Scan for the cell matching the given text and deliver its [x, y] coordinate at center. 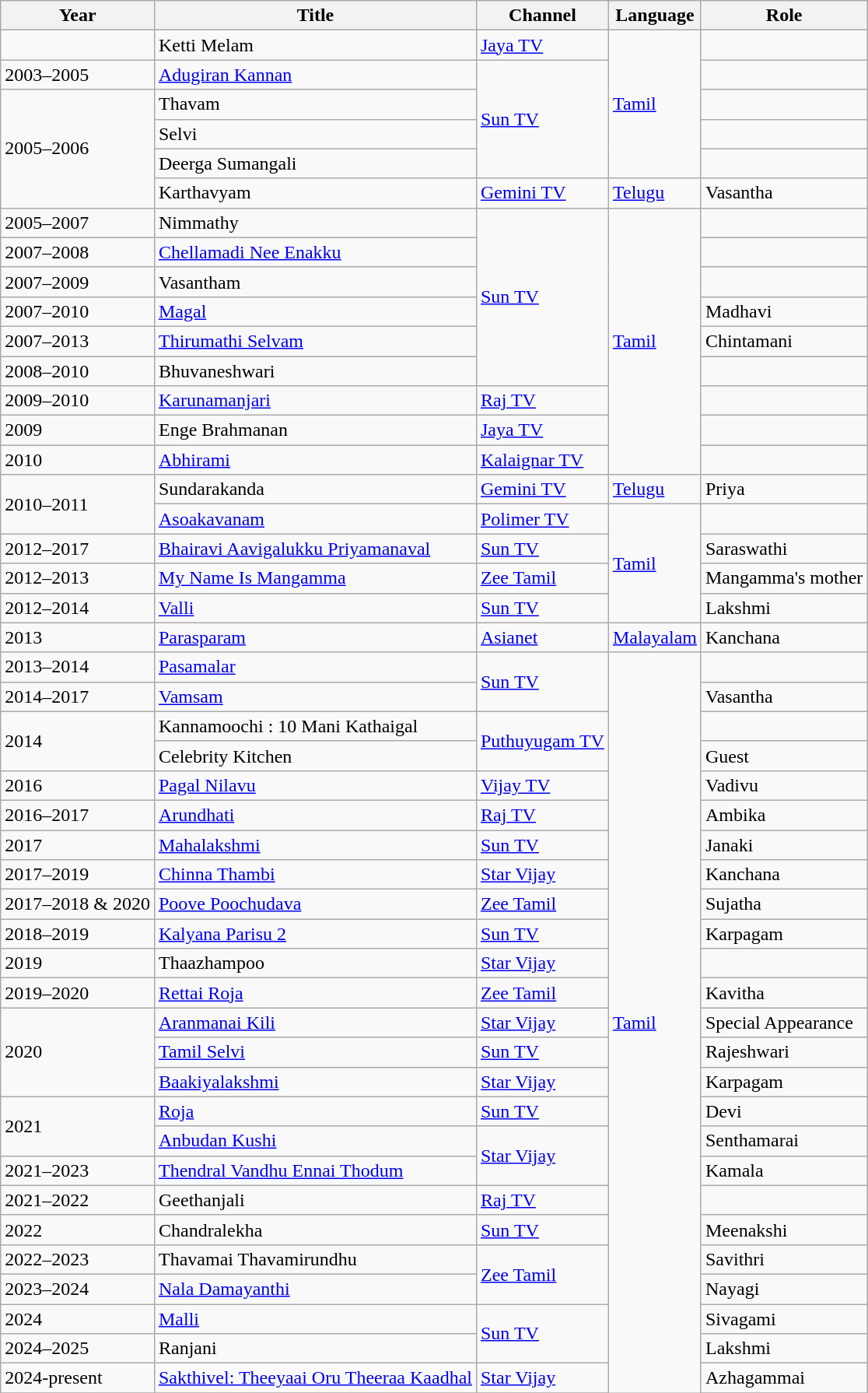
2022–2023 [78, 1259]
2021–2023 [78, 1170]
Karthavyam [315, 193]
Chellamadi Nee Enakku [315, 252]
2010 [78, 460]
2012–2017 [78, 549]
Arundhati [315, 815]
2007–2009 [78, 282]
2017–2019 [78, 875]
2009–2010 [78, 401]
Adugiran Kannan [315, 75]
Deerga Sumangali [315, 163]
2012–2013 [78, 578]
Rajeshwari [784, 1052]
Savithri [784, 1259]
Tamil Selvi [315, 1052]
Sakthivel: Theeyaai Oru Theeraa Kaadhal [315, 1378]
Vasantham [315, 282]
2010–2011 [78, 504]
Valli [315, 608]
Language [655, 16]
2012–2014 [78, 608]
Thaazhampoo [315, 963]
Karunamanjari [315, 401]
Chandralekha [315, 1230]
2022 [78, 1230]
Sivagami [784, 1319]
Ranjani [315, 1349]
Vadivu [784, 785]
2008–2010 [78, 371]
Year [78, 16]
Anbudan Kushi [315, 1141]
Baakiyalakshmi [315, 1082]
Special Appearance [784, 1023]
Enge Brahmanan [315, 430]
Nimmathy [315, 223]
My Name Is Mangamma [315, 578]
Malayalam [655, 637]
2020 [78, 1052]
Title [315, 16]
2024-present [78, 1378]
Geethanjali [315, 1200]
Chinna Thambi [315, 875]
Thirumathi Selvam [315, 341]
Kannamoochi : 10 Mani Kathaigal [315, 726]
Poove Poochudava [315, 904]
Meenakshi [784, 1230]
Azhagammai [784, 1378]
Thavam [315, 104]
2021 [78, 1126]
Parasparam [315, 637]
Abhirami [315, 460]
2018–2019 [78, 934]
2017 [78, 844]
Roja [315, 1111]
Mahalakshmi [315, 844]
Role [784, 16]
Nala Damayanthi [315, 1289]
Chintamani [784, 341]
2014 [78, 741]
Kamala [784, 1170]
Bhairavi Aavigalukku Priyamanaval [315, 549]
2005–2007 [78, 223]
2003–2005 [78, 75]
2005–2006 [78, 149]
2016–2017 [78, 815]
2019 [78, 963]
Ambika [784, 815]
Senthamarai [784, 1141]
Sundarakanda [315, 489]
Priya [784, 489]
Aranmanai Kili [315, 1023]
2007–2008 [78, 252]
2019–2020 [78, 993]
Kalyana Parisu 2 [315, 934]
Sujatha [784, 904]
Nayagi [784, 1289]
Ketti Melam [315, 45]
Asianet [542, 637]
Malli [315, 1319]
Kavitha [784, 993]
2016 [78, 785]
Mangamma's mother [784, 578]
2024 [78, 1319]
Pagal Nilavu [315, 785]
Selvi [315, 134]
Devi [784, 1111]
Pasamalar [315, 667]
Vijay TV [542, 785]
2021–2022 [78, 1200]
2007–2013 [78, 341]
Bhuvaneshwari [315, 371]
Polimer TV [542, 519]
Janaki [784, 844]
2013 [78, 637]
2007–2010 [78, 311]
2023–2024 [78, 1289]
Rettai Roja [315, 993]
Saraswathi [784, 549]
Puthuyugam TV [542, 741]
Kalaignar TV [542, 460]
Celebrity Kitchen [315, 756]
Madhavi [784, 311]
Vamsam [315, 696]
Thavamai Thavamirundhu [315, 1259]
2013–2014 [78, 667]
Thendral Vandhu Ennai Thodum [315, 1170]
Guest [784, 756]
Asoakavanam [315, 519]
2014–2017 [78, 696]
2017–2018 & 2020 [78, 904]
2009 [78, 430]
2024–2025 [78, 1349]
Magal [315, 311]
Channel [542, 16]
